Pinpoint the cell where the given text exists, returning its [X, Y] midpoint coordinate. 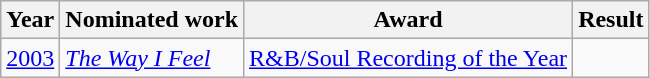
2003 [30, 58]
Award [408, 20]
Year [30, 20]
Nominated work [152, 20]
Result [611, 20]
R&B/Soul Recording of the Year [408, 58]
The Way I Feel [152, 58]
